Output the (x, y) coordinate of the center of the cell containing the given text.  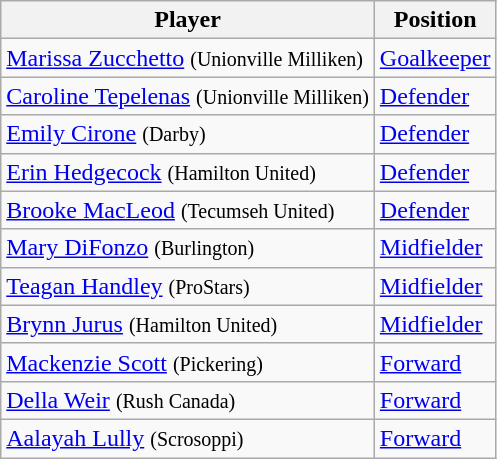
Mackenzie Scott (Pickering) (188, 362)
Mary DiFonzo (Burlington) (188, 248)
Emily Cirone (Darby) (188, 134)
Position (435, 20)
Erin Hedgecock (Hamilton United) (188, 172)
Aalayah Lully (Scrosoppi) (188, 438)
Goalkeeper (435, 58)
Player (188, 20)
Brynn Jurus (Hamilton United) (188, 324)
Della Weir (Rush Canada) (188, 400)
Marissa Zucchetto (Unionville Milliken) (188, 58)
Teagan Handley (ProStars) (188, 286)
Caroline Tepelenas (Unionville Milliken) (188, 96)
Brooke MacLeod (Tecumseh United) (188, 210)
